Capture the cell that displays the provided text and extract its (x, y) central coordinate. 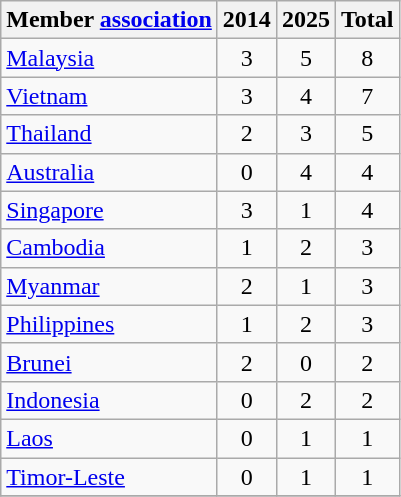
Australia (110, 172)
Total (367, 20)
Thailand (110, 134)
Laos (110, 438)
Timor-Leste (110, 477)
Vietnam (110, 96)
Malaysia (110, 58)
Cambodia (110, 248)
2025 (306, 20)
Myanmar (110, 286)
2014 (246, 20)
Member association (110, 20)
Singapore (110, 210)
Brunei (110, 362)
8 (367, 58)
Philippines (110, 324)
7 (367, 96)
Indonesia (110, 400)
